Return the [x, y] coordinate for the center point of the cell that contains the specified text.  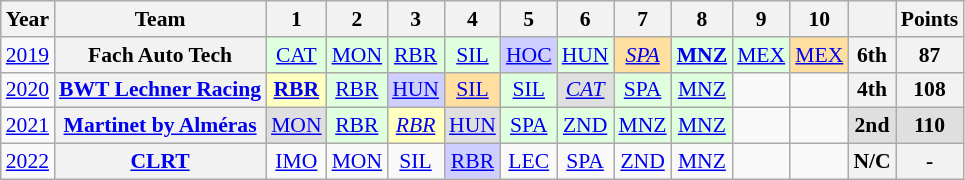
9 [761, 19]
IMO [296, 162]
110 [930, 126]
Martinet by Alméras [160, 126]
N/C [872, 162]
5 [529, 19]
BWT Lechner Racing [160, 90]
10 [819, 19]
2nd [872, 126]
2022 [28, 162]
Fach Auto Tech [160, 55]
2020 [28, 90]
108 [930, 90]
LEC [529, 162]
2019 [28, 55]
1 [296, 19]
Year [28, 19]
2021 [28, 126]
3 [416, 19]
8 [702, 19]
4 [472, 19]
4th [872, 90]
CLRT [160, 162]
7 [643, 19]
- [930, 162]
87 [930, 55]
Team [160, 19]
Points [930, 19]
6 [586, 19]
HOC [529, 55]
6th [872, 55]
2 [358, 19]
